Capture the cell that displays the provided text and extract its (X, Y) central coordinate. 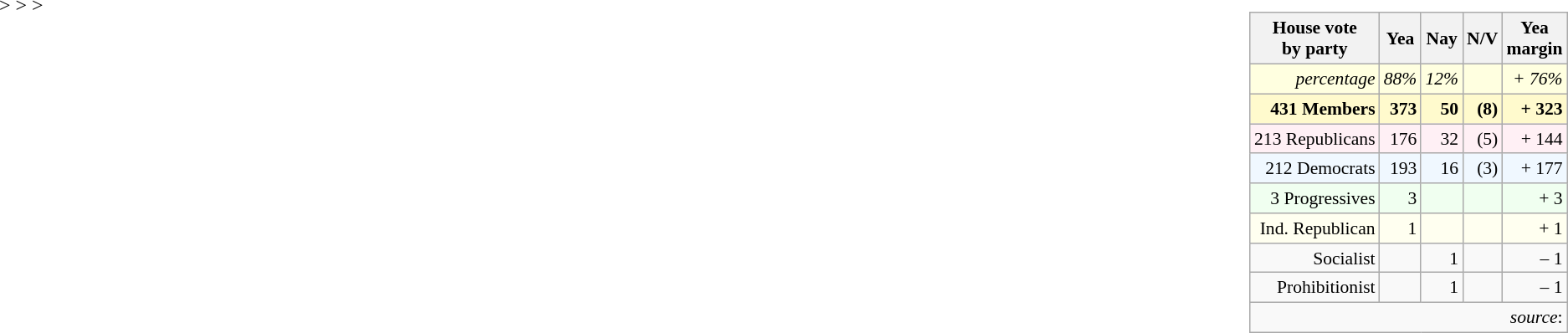
12% (1442, 79)
(8) (1483, 109)
16 (1442, 168)
N/V (1483, 38)
373 (1401, 109)
212 Democrats (1315, 168)
Socialist (1315, 258)
193 (1401, 168)
50 (1442, 109)
percentage (1315, 79)
32 (1442, 139)
Yeamargin (1535, 38)
431 Members (1315, 109)
Nay (1442, 38)
Yea (1401, 38)
+ 177 (1535, 168)
(3) (1483, 168)
Ind. Republican (1315, 228)
+ 144 (1535, 139)
213 Republicans (1315, 139)
Prohibitionist (1315, 288)
(5) (1483, 139)
House vote by party (1315, 38)
source: (1409, 317)
+ 3 (1535, 198)
+ 1 (1535, 228)
88% (1401, 79)
+ 323 (1535, 109)
176 (1401, 139)
3 (1401, 198)
+ 76% (1535, 79)
3 Progressives (1315, 198)
